Return [X, Y] of the center of cell containing provided text 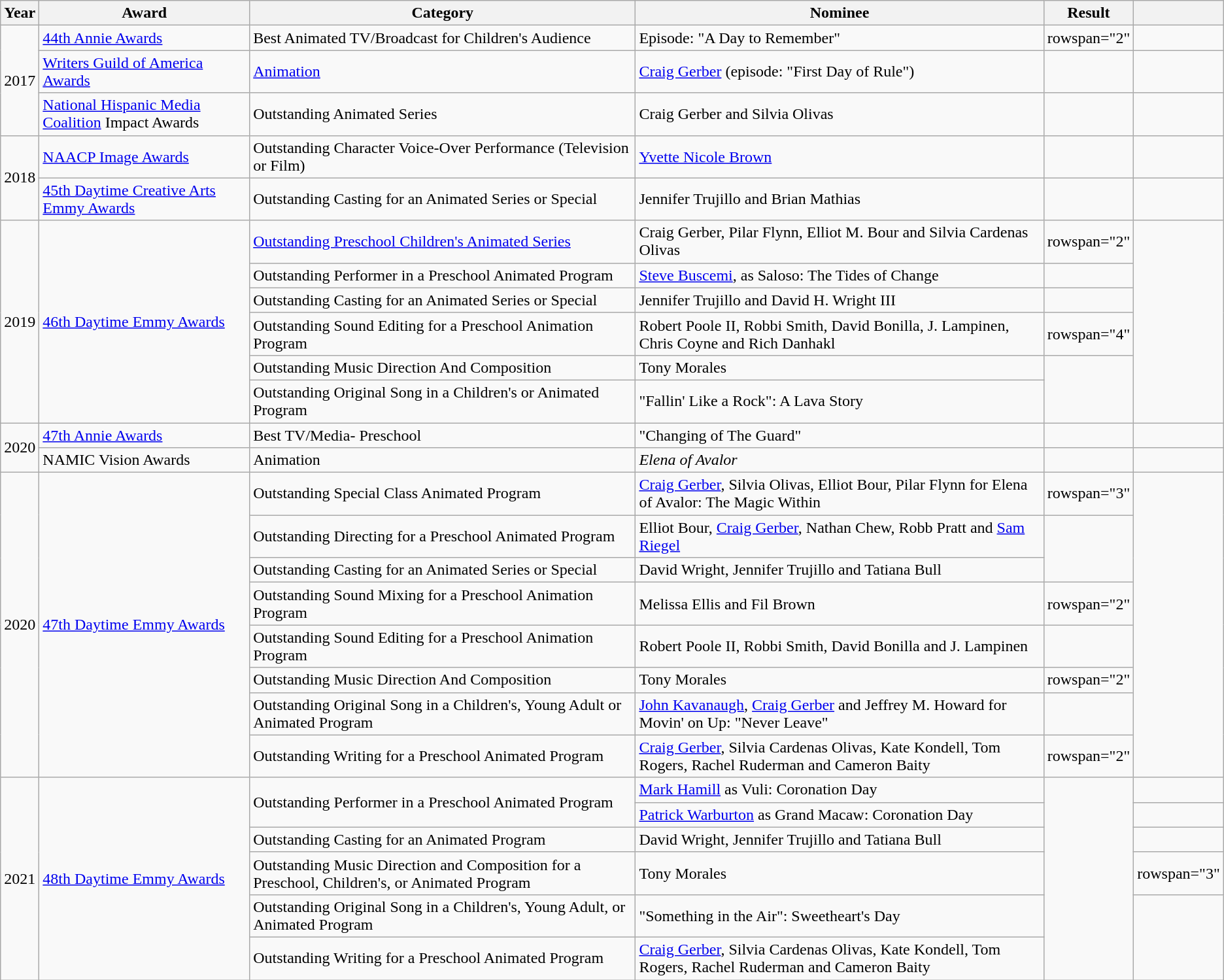
Robert Poole II, Robbi Smith, David Bonilla, J. Lampinen, Chris Coyne and Rich Danhakl [840, 333]
Outstanding Preschool Children's Animated Series [443, 242]
Elena of Avalor [840, 460]
Outstanding Original Song in a Children's, Young Adult or Animated Program [443, 714]
Craig Gerber (episode: "First Day of Rule") [840, 72]
Outstanding Sound Mixing for a Preschool Animation Program [443, 604]
44th Annie Awards [144, 38]
Patrick Warburton as Grand Macaw: Coronation Day [840, 815]
Outstanding Music Direction and Composition for a Preschool, Children's, or Animated Program [443, 873]
NAACP Image Awards [144, 157]
National Hispanic Media Coalition Impact Awards [144, 114]
Melissa Ellis and Fil Brown [840, 604]
2018 [20, 178]
Episode: "A Day to Remember" [840, 38]
NAMIC Vision Awards [144, 460]
Best TV/Media- Preschool [443, 435]
Outstanding Animated Series [443, 114]
Jennifer Trujillo and David H. Wright III [840, 300]
Craig Gerber, Silvia Olivas, Elliot Bour, Pilar Flynn for Elena of Avalor: The Magic Within [840, 494]
John Kavanaugh, Craig Gerber and Jeffrey M. Howard for Movin' on Up: "Never Leave" [840, 714]
2019 [20, 322]
Outstanding Character Voice-Over Performance (Television or Film) [443, 157]
rowspan="4" [1089, 333]
Mark Hamill as Vuli: Coronation Day [840, 790]
47th Annie Awards [144, 435]
45th Daytime Creative Arts Emmy Awards [144, 199]
Outstanding Original Song in a Children's, Young Adult, or Animated Program [443, 915]
Jennifer Trujillo and Brian Mathias [840, 199]
Category [443, 13]
Nominee [840, 13]
Robert Poole II, Robbi Smith, David Bonilla and J. Lampinen [840, 646]
"Fallin' Like a Rock": A Lava Story [840, 401]
Craig Gerber, Pilar Flynn, Elliot M. Bour and Silvia Cardenas Olivas [840, 242]
Writers Guild of America Awards [144, 72]
48th Daytime Emmy Awards [144, 879]
2017 [20, 80]
Outstanding Casting for an Animated Program [443, 839]
Year [20, 13]
Yvette Nicole Brown [840, 157]
46th Daytime Emmy Awards [144, 322]
Craig Gerber and Silvia Olivas [840, 114]
Steve Buscemi, as Saloso: The Tides of Change [840, 275]
Result [1089, 13]
"Changing of The Guard" [840, 435]
Best Animated TV/Broadcast for Children's Audience [443, 38]
Award [144, 13]
Elliot Bour, Craig Gerber, Nathan Chew, Robb Pratt and Sam Riegel [840, 536]
Outstanding Directing for a Preschool Animated Program [443, 536]
Outstanding Special Class Animated Program [443, 494]
2021 [20, 879]
47th Daytime Emmy Awards [144, 625]
"Something in the Air": Sweetheart's Day [840, 915]
Outstanding Original Song in a Children's or Animated Program [443, 401]
